Scan for the cell matching the given text and deliver its (X, Y) coordinate at center. 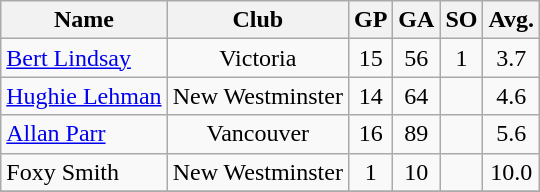
64 (416, 96)
89 (416, 134)
Club (258, 20)
16 (370, 134)
GA (416, 20)
Bert Lindsay (84, 58)
Avg. (512, 20)
14 (370, 96)
4.6 (512, 96)
SO (462, 20)
10 (416, 172)
3.7 (512, 58)
Vancouver (258, 134)
15 (370, 58)
GP (370, 20)
Name (84, 20)
Allan Parr (84, 134)
10.0 (512, 172)
56 (416, 58)
Foxy Smith (84, 172)
Victoria (258, 58)
Hughie Lehman (84, 96)
5.6 (512, 134)
